From the cell containing the given text, extract its center point as (X, Y) coordinate. 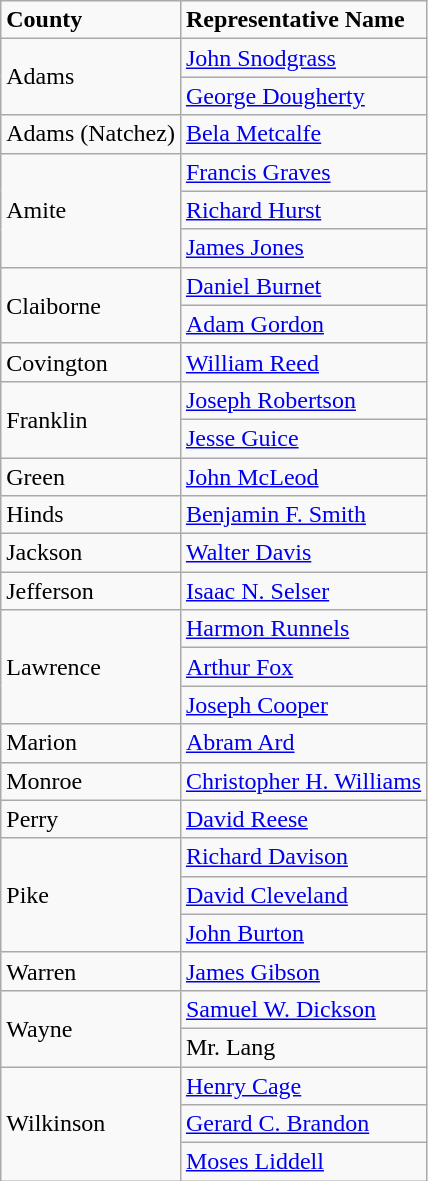
David Cleveland (303, 895)
Warren (91, 971)
Lawrence (91, 667)
John Burton (303, 933)
Monroe (91, 781)
Mr. Lang (303, 1047)
Henry Cage (303, 1085)
Jefferson (91, 591)
Green (91, 477)
George Dougherty (303, 96)
James Jones (303, 248)
Walter Davis (303, 553)
Adams (91, 77)
James Gibson (303, 971)
Benjamin F. Smith (303, 515)
William Reed (303, 362)
Richard Davison (303, 857)
Jackson (91, 553)
Gerard C. Brandon (303, 1124)
Moses Liddell (303, 1162)
County (91, 20)
John Snodgrass (303, 58)
Marion (91, 743)
Bela Metcalfe (303, 134)
Wilkinson (91, 1123)
Hinds (91, 515)
Christopher H. Williams (303, 781)
Amite (91, 210)
Perry (91, 819)
Arthur Fox (303, 667)
Samuel W. Dickson (303, 1009)
Pike (91, 895)
Franklin (91, 419)
Harmon Runnels (303, 629)
Wayne (91, 1028)
Claiborne (91, 305)
John McLeod (303, 477)
Richard Hurst (303, 210)
Adams (Natchez) (91, 134)
Covington (91, 362)
Representative Name (303, 20)
Adam Gordon (303, 324)
Isaac N. Selser (303, 591)
Abram Ard (303, 743)
Daniel Burnet (303, 286)
Joseph Cooper (303, 705)
Francis Graves (303, 172)
Jesse Guice (303, 438)
David Reese (303, 819)
Joseph Robertson (303, 400)
